Pinpoint the cell where the given text exists, returning its [x, y] midpoint coordinate. 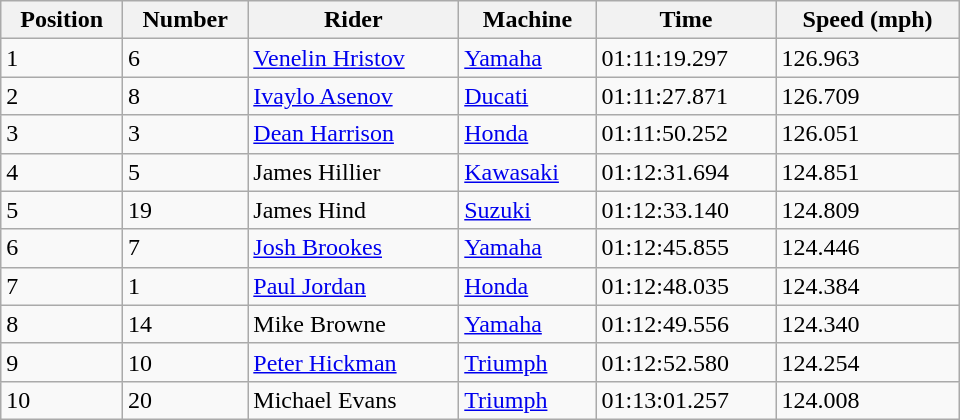
19 [186, 210]
14 [186, 324]
Position [62, 20]
Ducati [528, 96]
Ivaylo Asenov [354, 96]
Machine [528, 20]
01:12:31.694 [686, 172]
2 [62, 96]
Kawasaki [528, 172]
126.709 [868, 96]
James Hillier [354, 172]
01:12:49.556 [686, 324]
01:13:01.257 [686, 400]
James Hind [354, 210]
Mike Browne [354, 324]
01:12:48.035 [686, 286]
Michael Evans [354, 400]
9 [62, 362]
Speed (mph) [868, 20]
124.384 [868, 286]
01:11:27.871 [686, 96]
01:12:33.140 [686, 210]
01:11:19.297 [686, 58]
Venelin Hristov [354, 58]
124.008 [868, 400]
4 [62, 172]
124.340 [868, 324]
Josh Brookes [354, 248]
124.254 [868, 362]
20 [186, 400]
01:12:52.580 [686, 362]
Time [686, 20]
Peter Hickman [354, 362]
01:12:45.855 [686, 248]
124.446 [868, 248]
Paul Jordan [354, 286]
Dean Harrison [354, 134]
Rider [354, 20]
01:11:50.252 [686, 134]
126.963 [868, 58]
Number [186, 20]
124.851 [868, 172]
Suzuki [528, 210]
124.809 [868, 210]
126.051 [868, 134]
